Scan for the cell matching the given text and deliver its (X, Y) coordinate at center. 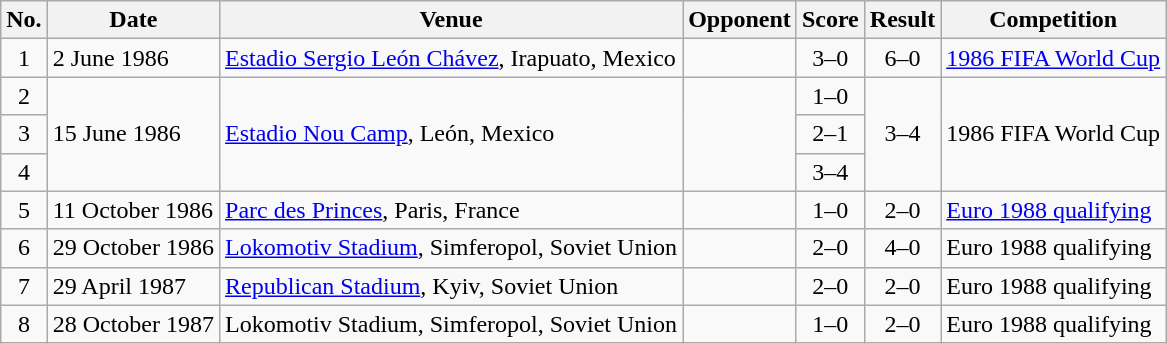
6 (24, 248)
15 June 1986 (133, 134)
Estadio Sergio León Chávez, Irapuato, Mexico (452, 58)
Parc des Princes, Paris, France (452, 210)
7 (24, 286)
4 (24, 172)
Result (902, 20)
29 October 1986 (133, 248)
4–0 (902, 248)
2 (24, 96)
3–0 (830, 58)
No. (24, 20)
2 June 1986 (133, 58)
29 April 1987 (133, 286)
11 October 1986 (133, 210)
Republican Stadium, Kyiv, Soviet Union (452, 286)
8 (24, 324)
Score (830, 20)
5 (24, 210)
6–0 (902, 58)
3 (24, 134)
1 (24, 58)
Competition (1054, 20)
2–1 (830, 134)
28 October 1987 (133, 324)
Estadio Nou Camp, León, Mexico (452, 134)
Venue (452, 20)
Date (133, 20)
Opponent (740, 20)
